Locate the cell with the specified text and output its [x, y] center coordinate. 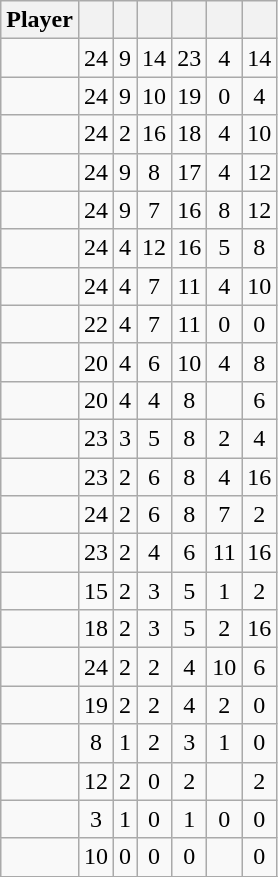
17 [190, 172]
22 [96, 324]
15 [96, 591]
Player [40, 20]
